Locate the cell with the specified text and output its [x, y] center coordinate. 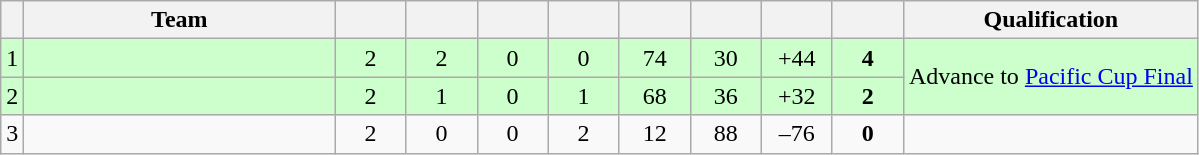
Advance to Pacific Cup Final [1050, 77]
74 [654, 58]
4 [868, 58]
Qualification [1050, 20]
+44 [796, 58]
68 [654, 96]
–76 [796, 134]
+32 [796, 96]
3 [12, 134]
88 [726, 134]
30 [726, 58]
12 [654, 134]
36 [726, 96]
Team [180, 20]
